Return (X, Y) of the center of cell containing provided text 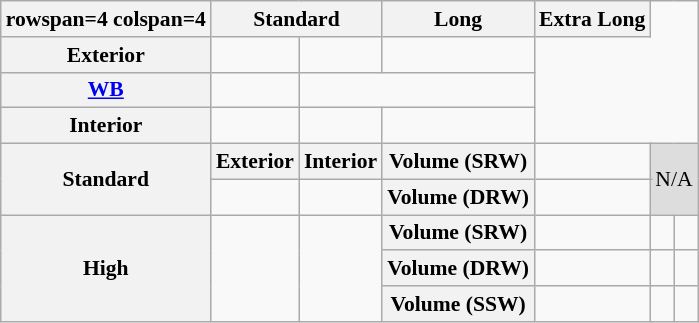
WB (106, 90)
High (106, 268)
N/A (674, 180)
rowspan=4 colspan=4 (106, 19)
Extra Long (592, 19)
Volume (SSW) (458, 304)
Long (458, 19)
